Return [X, Y] of the center of cell containing provided text 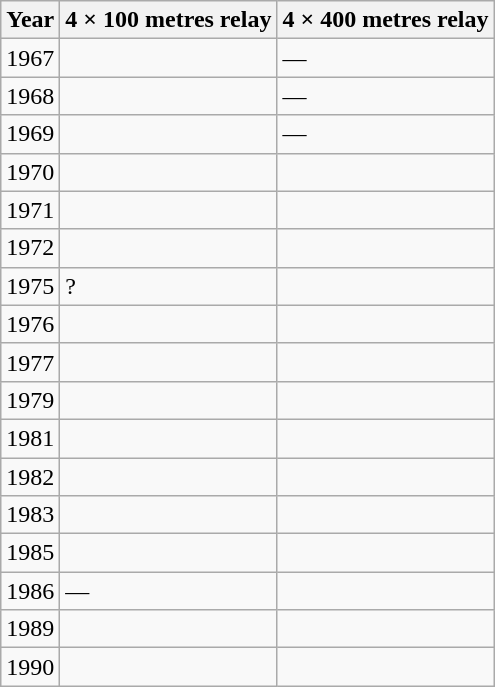
1985 [30, 553]
1971 [30, 210]
1982 [30, 477]
1986 [30, 591]
1990 [30, 667]
1981 [30, 438]
1976 [30, 324]
4 × 100 metres relay [168, 20]
1969 [30, 134]
1967 [30, 58]
1983 [30, 515]
? [168, 286]
1989 [30, 629]
1968 [30, 96]
1970 [30, 172]
Year [30, 20]
4 × 400 metres relay [386, 20]
1977 [30, 362]
1975 [30, 286]
1979 [30, 400]
1972 [30, 248]
